Scan for the cell matching the given text and deliver its [X, Y] coordinate at center. 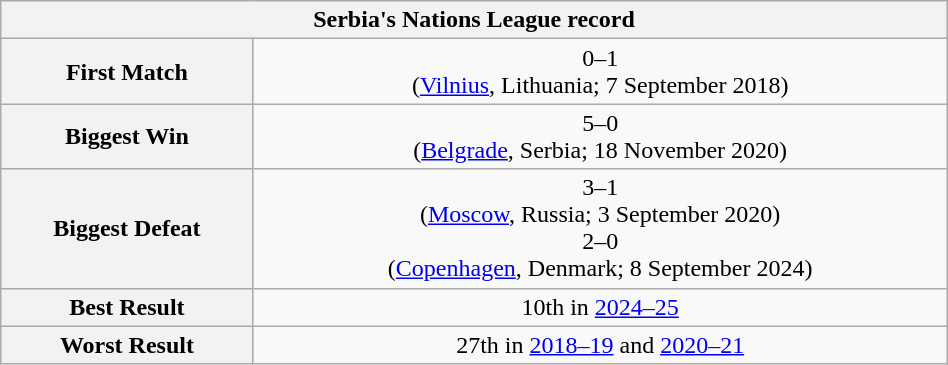
5–0 (Belgrade, Serbia; 18 November 2020) [600, 136]
10th in 2024–25 [600, 307]
Biggest Win [127, 136]
First Match [127, 72]
0–1 (Vilnius, Lithuania; 7 September 2018) [600, 72]
3–1 (Moscow, Russia; 3 September 2020) 2–0 (Copenhagen, Denmark; 8 September 2024) [600, 228]
Worst Result [127, 345]
Biggest Defeat [127, 228]
27th in 2018–19 and 2020–21 [600, 345]
Serbia's Nations League record [474, 20]
Best Result [127, 307]
